Return the (x, y) coordinate for the center point of the cell that contains the specified text.  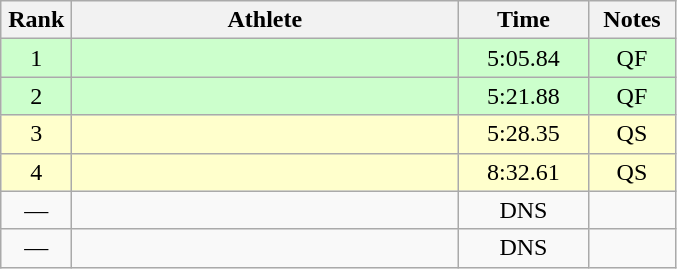
1 (36, 58)
5:21.88 (524, 96)
Rank (36, 20)
Time (524, 20)
Athlete (265, 20)
2 (36, 96)
3 (36, 134)
Notes (632, 20)
8:32.61 (524, 172)
5:28.35 (524, 134)
5:05.84 (524, 58)
4 (36, 172)
